Provide the [X, Y] coordinate of the cell's center where the given text is located.  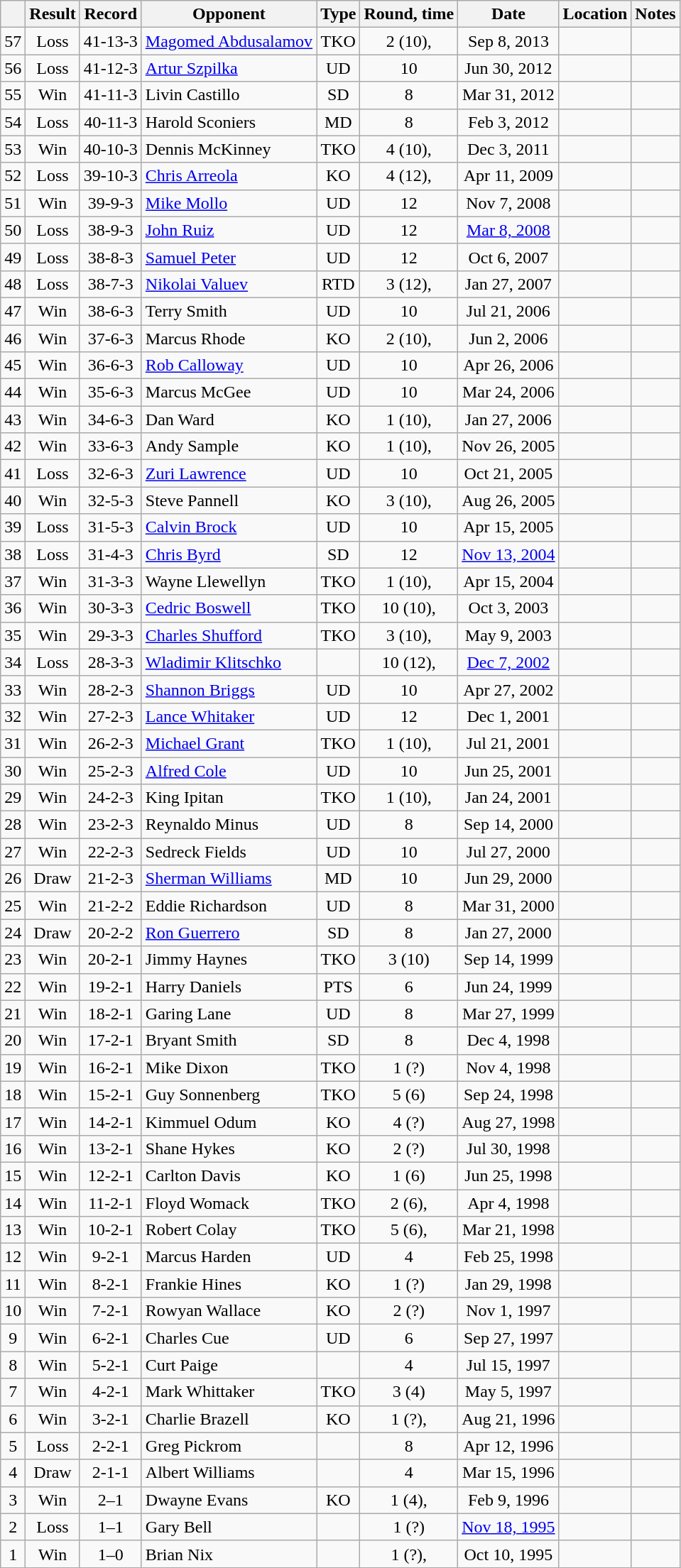
31-3-3 [111, 581]
Feb 9, 1996 [508, 1500]
Result [53, 14]
28-3-3 [111, 662]
King Ipitan [229, 798]
1–1 [111, 1527]
49 [13, 257]
20 [13, 1041]
55 [13, 95]
Frankie Hines [229, 1284]
11 [13, 1284]
Oct 10, 1995 [508, 1554]
Date [508, 14]
36 [13, 608]
Dec 7, 2002 [508, 662]
34-6-3 [111, 420]
20-2-1 [111, 960]
2-2-1 [111, 1446]
25-2-3 [111, 770]
37 [13, 581]
Jan 24, 2001 [508, 798]
Shannon Briggs [229, 689]
26 [13, 879]
54 [13, 122]
51 [13, 203]
Mike Mollo [229, 203]
33-6-3 [111, 446]
19-2-1 [111, 987]
Jun 25, 2001 [508, 770]
18 [13, 1095]
Sep 8, 2013 [508, 41]
5 (6), [409, 1230]
1 [13, 1554]
Oct 21, 2005 [508, 473]
Livin Castillo [229, 95]
Opponent [229, 14]
May 9, 2003 [508, 635]
Dec 1, 2001 [508, 716]
Oct 6, 2007 [508, 257]
57 [13, 41]
38-6-3 [111, 311]
23-2-3 [111, 825]
56 [13, 68]
30 [13, 770]
Record [111, 14]
Reynaldo Minus [229, 825]
39 [13, 527]
Location [595, 14]
24-2-3 [111, 798]
41 [13, 473]
Magomed Abdusalamov [229, 41]
Jan 27, 2006 [508, 420]
Apr 12, 1996 [508, 1446]
21-2-3 [111, 879]
John Ruiz [229, 230]
45 [13, 366]
2–1 [111, 1500]
13-2-1 [111, 1148]
5 (6) [409, 1095]
Terry Smith [229, 311]
Dennis McKinney [229, 149]
Cedric Boswell [229, 608]
22 [13, 987]
53 [13, 149]
Notes [655, 14]
Wayne Llewellyn [229, 581]
Jan 27, 2007 [508, 284]
Jimmy Haynes [229, 960]
Mar 15, 1996 [508, 1473]
7-2-1 [111, 1311]
36-6-3 [111, 366]
38-8-3 [111, 257]
28 [13, 825]
9-2-1 [111, 1257]
42 [13, 446]
31 [13, 743]
Dan Ward [229, 420]
Gary Bell [229, 1527]
Nov 4, 1998 [508, 1068]
48 [13, 284]
Ron Guerrero [229, 933]
Bryant Smith [229, 1041]
15-2-1 [111, 1095]
40-10-3 [111, 149]
Kimmuel Odum [229, 1122]
1 (6) [409, 1175]
Jun 2, 2006 [508, 339]
46 [13, 339]
5-2-1 [111, 1365]
Charles Cue [229, 1338]
Sep 14, 2000 [508, 825]
Mar 21, 1998 [508, 1230]
17 [13, 1122]
32-5-3 [111, 500]
Apr 15, 2004 [508, 581]
Jun 29, 2000 [508, 879]
29 [13, 798]
Nov 13, 2004 [508, 554]
4 (10), [409, 149]
Apr 26, 2006 [508, 366]
28-2-3 [111, 689]
37-6-3 [111, 339]
11-2-1 [111, 1203]
May 5, 1997 [508, 1392]
Mar 8, 2008 [508, 230]
35 [13, 635]
17-2-1 [111, 1041]
Mar 31, 2000 [508, 906]
4 (12), [409, 176]
Jul 27, 2000 [508, 852]
13 [13, 1230]
Sep 14, 1999 [508, 960]
Dwayne Evans [229, 1500]
47 [13, 311]
Charlie Brazell [229, 1419]
52 [13, 176]
Mar 24, 2006 [508, 393]
Feb 25, 1998 [508, 1257]
4 (?) [409, 1122]
Sherman Williams [229, 879]
Jul 30, 1998 [508, 1148]
14 [13, 1203]
8-2-1 [111, 1284]
31-4-3 [111, 554]
Aug 26, 2005 [508, 500]
Nov 7, 2008 [508, 203]
Jul 21, 2001 [508, 743]
25 [13, 906]
Chris Byrd [229, 554]
Carlton Davis [229, 1175]
Wladimir Klitschko [229, 662]
41-11-3 [111, 95]
Apr 15, 2005 [508, 527]
Nov 18, 1995 [508, 1527]
Harold Sconiers [229, 122]
10 (10), [409, 608]
Jun 30, 2012 [508, 68]
32-6-3 [111, 473]
3 (10) [409, 960]
PTS [338, 987]
Marcus Rhode [229, 339]
5 [13, 1446]
50 [13, 230]
Sep 27, 1997 [508, 1338]
Calvin Brock [229, 527]
33 [13, 689]
Shane Hykes [229, 1148]
26-2-3 [111, 743]
Curt Paige [229, 1365]
Steve Pannell [229, 500]
31-5-3 [111, 527]
24 [13, 933]
34 [13, 662]
12-2-1 [111, 1175]
16-2-1 [111, 1068]
1–0 [111, 1554]
23 [13, 960]
4-2-1 [111, 1392]
Feb 3, 2012 [508, 122]
40 [13, 500]
44 [13, 393]
18-2-1 [111, 1014]
3 (12), [409, 284]
Michael Grant [229, 743]
Sedreck Fields [229, 852]
RTD [338, 284]
35-6-3 [111, 393]
Oct 3, 2003 [508, 608]
29-3-3 [111, 635]
Marcus McGee [229, 393]
2 (6), [409, 1203]
Rob Calloway [229, 366]
41-12-3 [111, 68]
38 [13, 554]
Brian Nix [229, 1554]
38-7-3 [111, 284]
Round, time [409, 14]
Mar 27, 1999 [508, 1014]
16 [13, 1148]
Jan 27, 2000 [508, 933]
Alfred Cole [229, 770]
38-9-3 [111, 230]
22-2-3 [111, 852]
Lance Whitaker [229, 716]
Eddie Richardson [229, 906]
14-2-1 [111, 1122]
6-2-1 [111, 1338]
Samuel Peter [229, 257]
21-2-2 [111, 906]
Harry Daniels [229, 987]
Sep 24, 1998 [508, 1095]
Dec 4, 1998 [508, 1041]
Nov 1, 1997 [508, 1311]
Nikolai Valuev [229, 284]
Type [338, 14]
Jan 29, 1998 [508, 1284]
Albert Williams [229, 1473]
Aug 27, 1998 [508, 1122]
Mar 31, 2012 [508, 95]
1 (4), [409, 1500]
Apr 4, 1998 [508, 1203]
Jun 25, 1998 [508, 1175]
Nov 26, 2005 [508, 446]
Rowyan Wallace [229, 1311]
27-2-3 [111, 716]
Robert Colay [229, 1230]
Zuri Lawrence [229, 473]
Jun 24, 1999 [508, 987]
Apr 27, 2002 [508, 689]
Guy Sonnenberg [229, 1095]
Aug 21, 1996 [508, 1419]
9 [13, 1338]
Charles Shufford [229, 635]
41-13-3 [111, 41]
40-11-3 [111, 122]
3 [13, 1500]
30-3-3 [111, 608]
3-2-1 [111, 1419]
7 [13, 1392]
3 (4) [409, 1392]
20-2-2 [111, 933]
39-9-3 [111, 203]
Apr 11, 2009 [508, 176]
2-1-1 [111, 1473]
Floyd Womack [229, 1203]
Andy Sample [229, 446]
Dec 3, 2011 [508, 149]
10 (12), [409, 662]
43 [13, 420]
15 [13, 1175]
19 [13, 1068]
Greg Pickrom [229, 1446]
Marcus Harden [229, 1257]
Mike Dixon [229, 1068]
Jul 21, 2006 [508, 311]
Garing Lane [229, 1014]
10-2-1 [111, 1230]
Mark Whittaker [229, 1392]
39-10-3 [111, 176]
Jul 15, 1997 [508, 1365]
Chris Arreola [229, 176]
Artur Szpilka [229, 68]
2 [13, 1527]
32 [13, 716]
21 [13, 1014]
27 [13, 852]
